Extract the [X, Y] coordinate from the center of the cell holding the provided text.  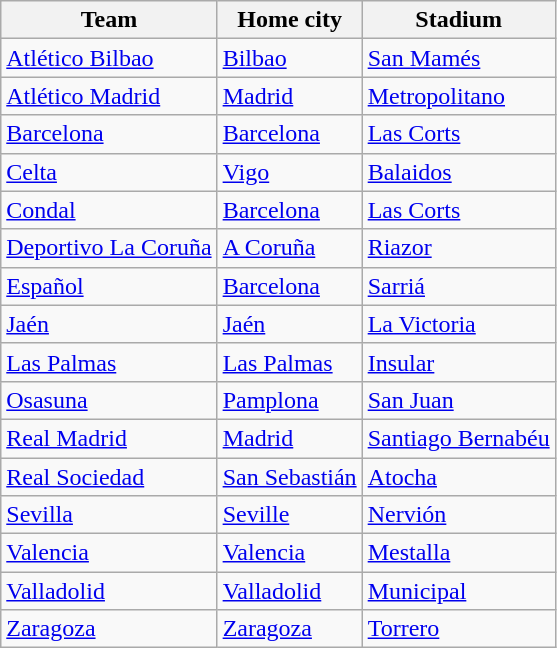
Real Sociedad [109, 477]
Nervión [458, 515]
Real Madrid [109, 438]
Atocha [458, 477]
Vigo [290, 172]
Deportivo La Coruña [109, 248]
Municipal [458, 591]
Pamplona [290, 400]
Atlético Madrid [109, 96]
Santiago Bernabéu [458, 438]
Stadium [458, 20]
La Victoria [458, 324]
Riazor [458, 248]
Mestalla [458, 553]
Metropolitano [458, 96]
Sevilla [109, 515]
A Coruña [290, 248]
San Sebastián [290, 477]
Balaidos [458, 172]
Home city [290, 20]
Insular [458, 362]
San Mamés [458, 58]
Celta [109, 172]
Team [109, 20]
Atlético Bilbao [109, 58]
Seville [290, 515]
Bilbao [290, 58]
Condal [109, 210]
Torrero [458, 629]
San Juan [458, 400]
Sarriá [458, 286]
Osasuna [109, 400]
Español [109, 286]
